Output the [X, Y] coordinate of the center of the cell containing the given text.  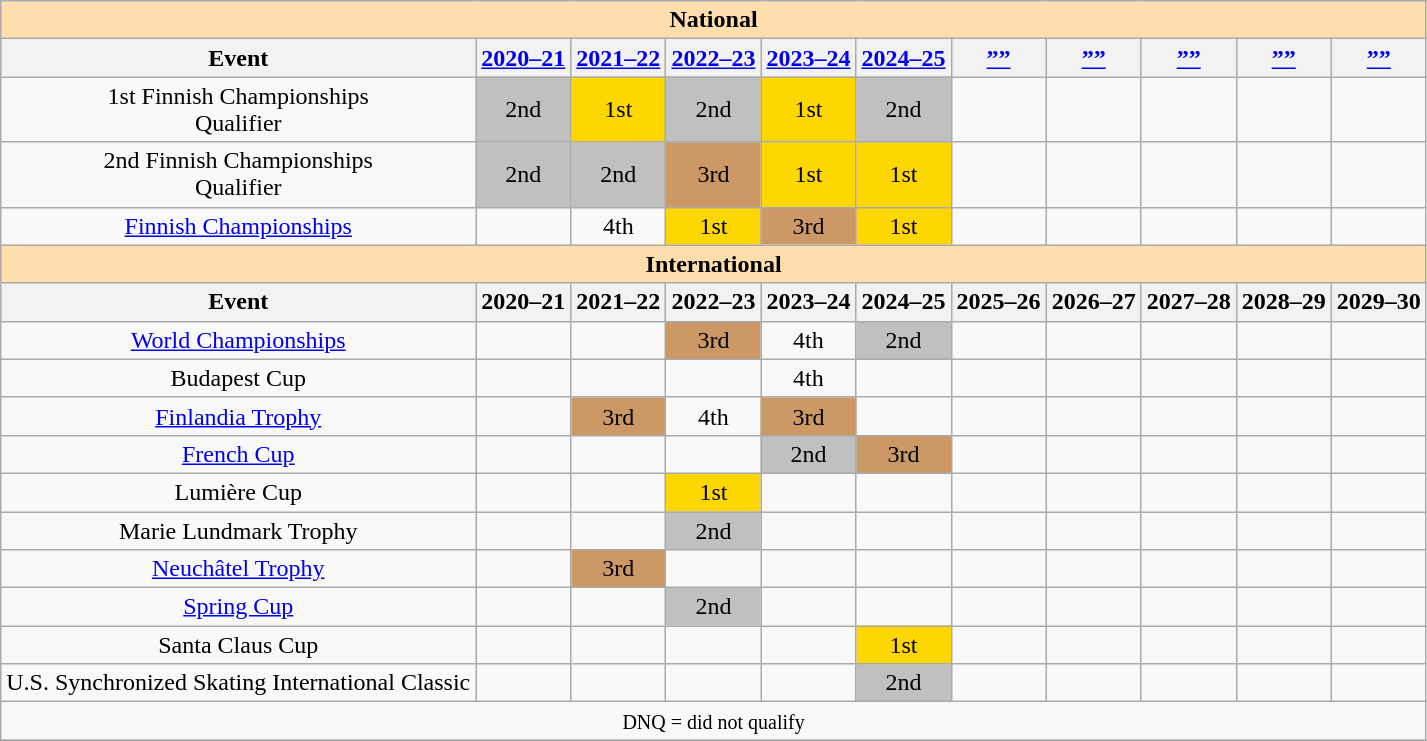
Santa Claus Cup [238, 645]
International [714, 264]
2nd Finnish ChampionshipsQualifier [238, 174]
Lumière Cup [238, 492]
2026–27 [1094, 302]
1st Finnish ChampionshipsQualifier [238, 110]
2029–30 [1378, 302]
Finnish Championships [238, 226]
Finlandia Trophy [238, 416]
2028–29 [1284, 302]
Spring Cup [238, 607]
U.S. Synchronized Skating International Classic [238, 683]
Marie Lundmark Trophy [238, 531]
2027–28 [1188, 302]
DNQ = did not qualify [714, 721]
World Championships [238, 340]
Budapest Cup [238, 378]
French Cup [238, 454]
National [714, 20]
2025–26 [998, 302]
Neuchâtel Trophy [238, 569]
